Capture the cell that displays the provided text and extract its [x, y] central coordinate. 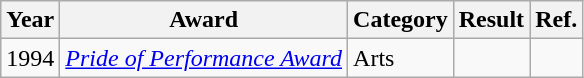
1994 [30, 58]
Ref. [556, 20]
Arts [401, 58]
Category [401, 20]
Award [204, 20]
Year [30, 20]
Result [491, 20]
Pride of Performance Award [204, 58]
